Find where the given text appears and provide that cell's center as (x, y) coordinate. 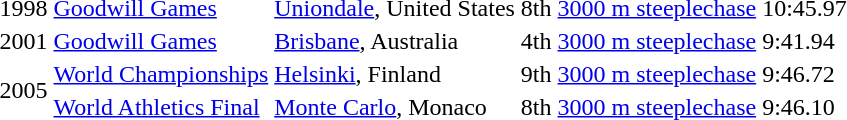
Goodwill Games (161, 41)
4th (536, 41)
Brisbane, Australia (395, 41)
World Championships (161, 74)
9th (536, 74)
Helsinki, Finland (395, 74)
